Identify which cell holds the provided text, then report its (x, y) central coordinate. 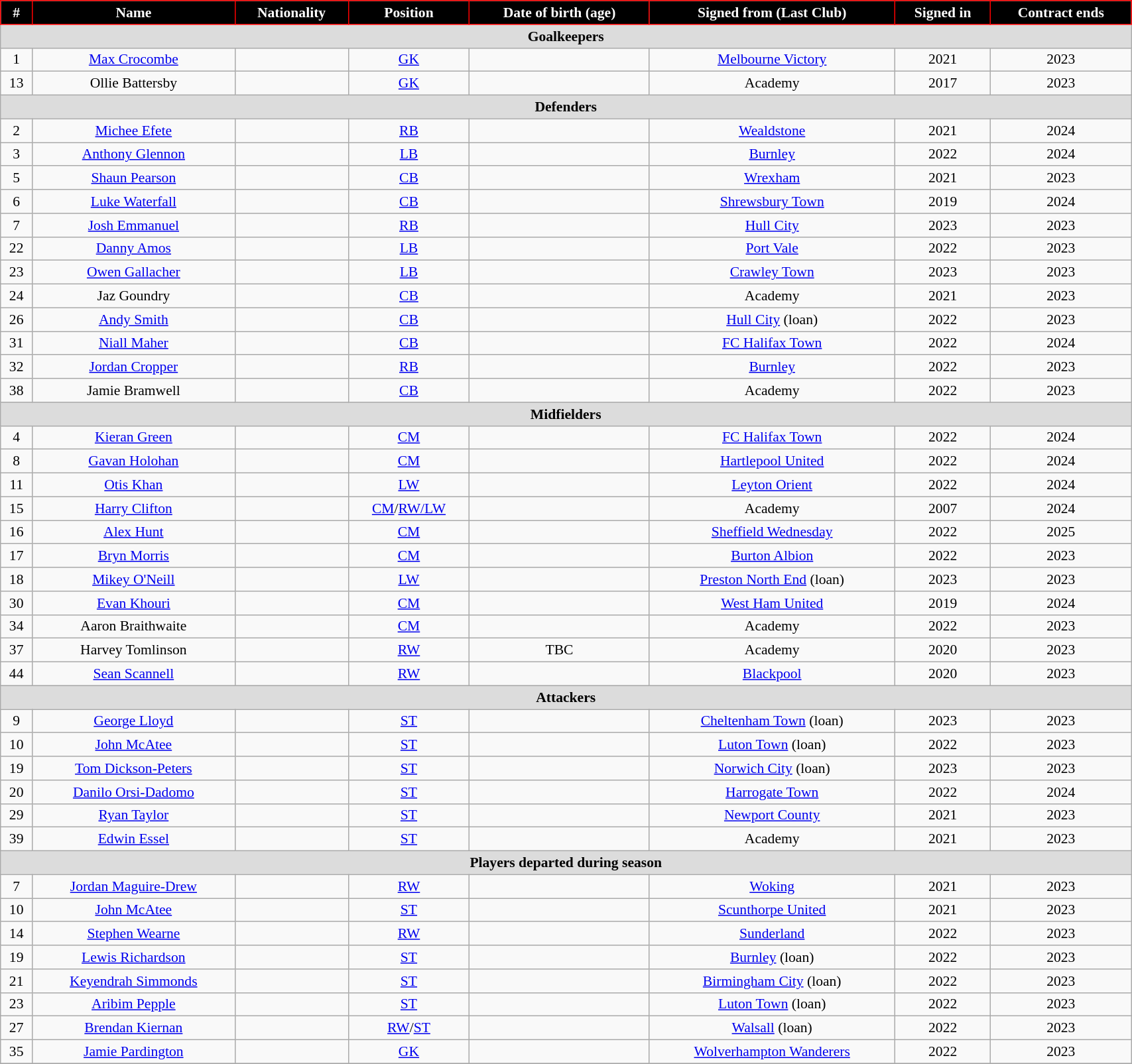
TBC (560, 650)
8 (17, 461)
29 (17, 815)
Norwich City (loan) (772, 768)
Birmingham City (loan) (772, 981)
34 (17, 626)
Preston North End (loan) (772, 579)
Blackpool (772, 674)
Evan Khouri (134, 603)
Luke Waterfall (134, 202)
16 (17, 532)
5 (17, 178)
Signed in (943, 13)
Walsall (loan) (772, 1028)
32 (17, 367)
Crawley Town (772, 272)
Port Vale (772, 249)
Danny Amos (134, 249)
Aribim Pepple (134, 1004)
Players departed during season (566, 863)
Shaun Pearson (134, 178)
Owen Gallacher (134, 272)
Danilo Orsi-Dadomo (134, 792)
Date of birth (age) (560, 13)
Melbourne Victory (772, 60)
Alex Hunt (134, 532)
6 (17, 202)
2025 (1061, 532)
26 (17, 320)
Josh Emmanuel (134, 225)
Burton Albion (772, 556)
Wolverhampton Wanderers (772, 1052)
27 (17, 1028)
Bryn Morris (134, 556)
Tom Dickson-Peters (134, 768)
Hull City (772, 225)
4 (17, 438)
Contract ends (1061, 13)
George Lloyd (134, 721)
11 (17, 485)
44 (17, 674)
Harrogate Town (772, 792)
Position (409, 13)
Sean Scannell (134, 674)
30 (17, 603)
Lewis Richardson (134, 957)
Ollie Battersby (134, 84)
2017 (943, 84)
Hull City (loan) (772, 320)
Nationality (292, 13)
Jamie Pardington (134, 1052)
Aaron Braithwaite (134, 626)
Hartlepool United (772, 461)
17 (17, 556)
14 (17, 934)
21 (17, 981)
RW/ST (409, 1028)
Cheltenham Town (loan) (772, 721)
Sunderland (772, 934)
Goalkeepers (566, 36)
Max Crocombe (134, 60)
Harry Clifton (134, 508)
3 (17, 154)
Wrexham (772, 178)
Woking (772, 886)
Harvey Tomlinson (134, 650)
Wealdstone (772, 131)
Newport County (772, 815)
Gavan Holohan (134, 461)
13 (17, 84)
Name (134, 13)
18 (17, 579)
Jamie Bramwell (134, 390)
Midfielders (566, 414)
Attackers (566, 697)
2007 (943, 508)
Jordan Maguire-Drew (134, 886)
39 (17, 839)
Defenders (566, 107)
1 (17, 60)
35 (17, 1052)
CM/RW/LW (409, 508)
Andy Smith (134, 320)
Mikey O'Neill (134, 579)
Sheffield Wednesday (772, 532)
Leyton Orient (772, 485)
Otis Khan (134, 485)
Stephen Wearne (134, 934)
Signed from (Last Club) (772, 13)
Jaz Goundry (134, 296)
9 (17, 721)
22 (17, 249)
Jordan Cropper (134, 367)
Michee Efete (134, 131)
Kieran Green (134, 438)
38 (17, 390)
Anthony Glennon (134, 154)
31 (17, 343)
Scunthorpe United (772, 910)
Edwin Essel (134, 839)
20 (17, 792)
24 (17, 296)
Shrewsbury Town (772, 202)
15 (17, 508)
37 (17, 650)
Brendan Kiernan (134, 1028)
Niall Maher (134, 343)
Keyendrah Simmonds (134, 981)
2 (17, 131)
West Ham United (772, 603)
Ryan Taylor (134, 815)
Burnley (loan) (772, 957)
# (17, 13)
